Locate the cell with the specified text and output its [x, y] center coordinate. 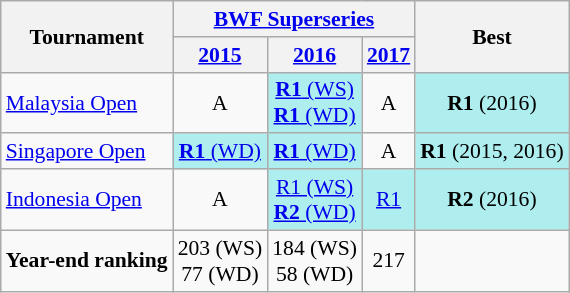
R1 (WS)R2 (WD) [314, 200]
Malaysia Open [87, 102]
R2 (2016) [492, 200]
Tournament [87, 36]
Year-end ranking [87, 260]
184 (WS)58 (WD) [314, 260]
217 [388, 260]
Singapore Open [87, 152]
2015 [220, 55]
Best [492, 36]
R1 (2016) [492, 102]
2016 [314, 55]
R1 (WS)R1 (WD) [314, 102]
203 (WS)77 (WD) [220, 260]
Indonesia Open [87, 200]
BWF Superseries [294, 19]
R1 (2015, 2016) [492, 152]
2017 [388, 55]
R1 [388, 200]
